Return the [X, Y] coordinate for the center point of the cell that contains the specified text.  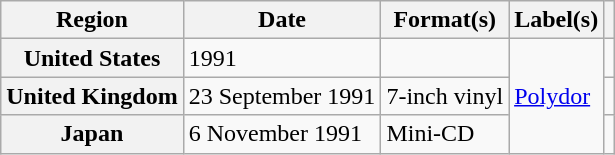
1991 [282, 58]
6 November 1991 [282, 134]
Region [92, 20]
United Kingdom [92, 96]
Label(s) [556, 20]
Japan [92, 134]
7-inch vinyl [445, 96]
Mini-CD [445, 134]
23 September 1991 [282, 96]
Polydor [556, 96]
Date [282, 20]
United States [92, 58]
Format(s) [445, 20]
